Pinpoint the cell where the given text exists, returning its (x, y) midpoint coordinate. 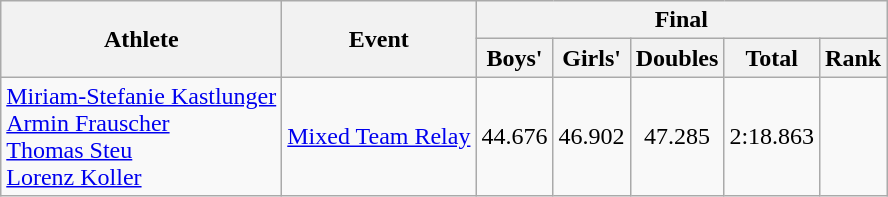
Total (772, 58)
Rank (854, 58)
Boys' (514, 58)
2:18.863 (772, 136)
47.285 (677, 136)
Final (682, 20)
Mixed Team Relay (379, 136)
Doubles (677, 58)
Girls' (592, 58)
Event (379, 39)
Athlete (142, 39)
46.902 (592, 136)
Miriam-Stefanie KastlungerArmin FrauscherThomas SteuLorenz Koller (142, 136)
44.676 (514, 136)
